For the text-containing cell, return its midpoint in [X, Y] coordinate format. 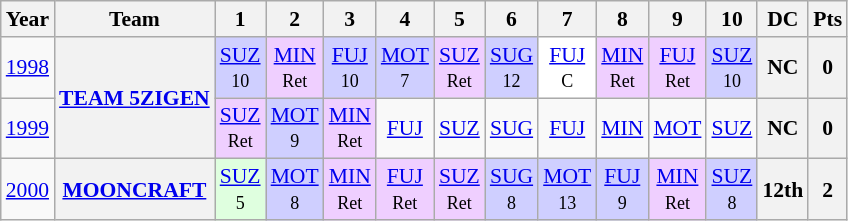
5 [460, 19]
Year [28, 19]
2000 [28, 190]
SUG12 [512, 68]
MIN [622, 128]
MOONCRAFT [134, 190]
1 [240, 19]
9 [677, 19]
MOT13 [567, 190]
3 [350, 19]
Team [134, 19]
DC [782, 19]
FUJ10 [350, 68]
FUJ9 [622, 190]
MOT [677, 128]
SUG8 [512, 190]
7 [567, 19]
MOT7 [405, 68]
MOT8 [295, 190]
TEAM 5ZIGEN [134, 98]
10 [732, 19]
12th [782, 190]
SUZ8 [732, 190]
4 [405, 19]
SUZ5 [240, 190]
SUG [512, 128]
8 [622, 19]
Pts [828, 19]
1998 [28, 68]
6 [512, 19]
MOT9 [295, 128]
1999 [28, 128]
FUJC [567, 68]
